Find where the given text appears and provide that cell's center as (x, y) coordinate. 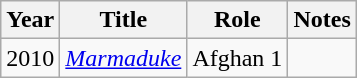
Role (238, 20)
Year (30, 20)
Marmaduke (124, 58)
Afghan 1 (238, 58)
Notes (322, 20)
Title (124, 20)
2010 (30, 58)
